Return [x, y] of the center of cell containing provided text 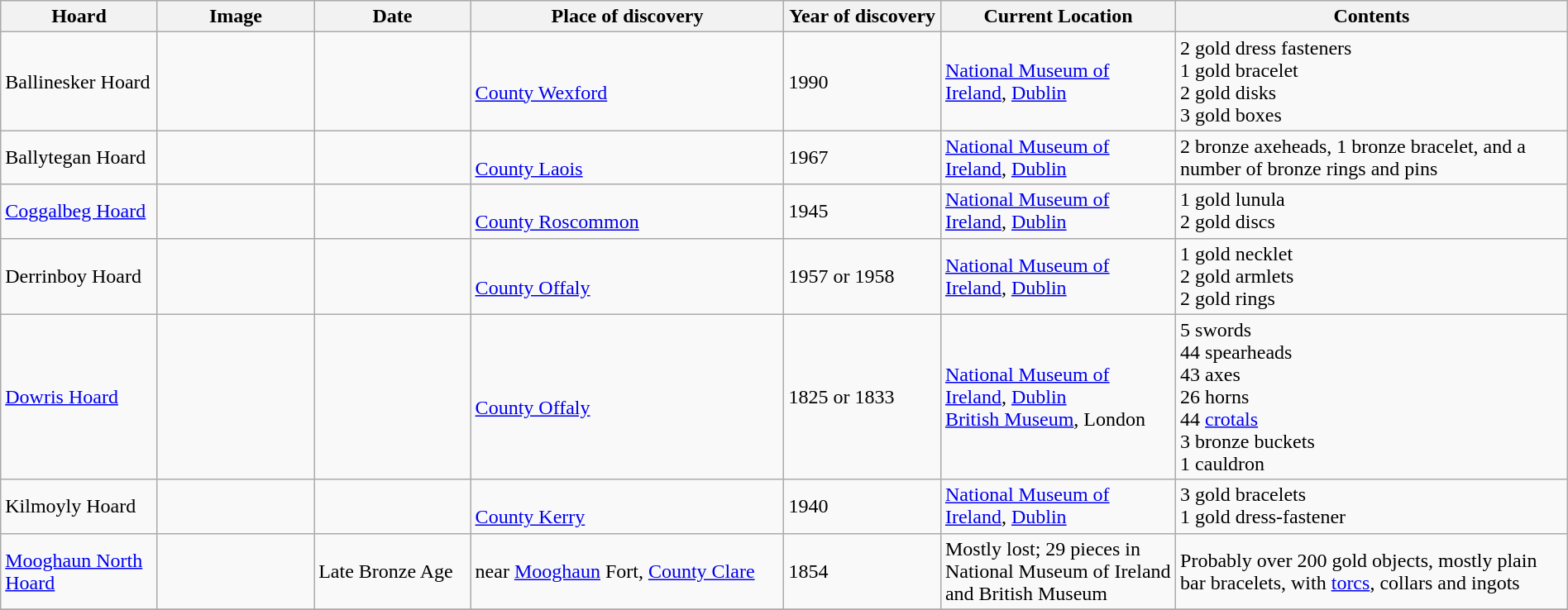
Year of discovery [862, 17]
Coggalbeg Hoard [79, 212]
Mooghaun North Hoard [79, 571]
1990 [862, 81]
Hoard [79, 17]
Date [392, 17]
1 gold necklet2 gold armlets2 gold rings [1372, 276]
Place of discovery [627, 17]
Dowris Hoard [79, 397]
1854 [862, 571]
County Wexford [627, 81]
Mostly lost; 29 pieces in National Museum of Ireland and British Museum [1058, 571]
Current Location [1058, 17]
Late Bronze Age [392, 571]
County Kerry [627, 506]
3 gold bracelets1 gold dress-fastener [1372, 506]
2 bronze axeheads, 1 bronze bracelet, and a number of bronze rings and pins [1372, 157]
County Laois [627, 157]
Kilmoyly Hoard [79, 506]
1967 [862, 157]
County Roscommon [627, 212]
near Mooghaun Fort, County Clare [627, 571]
Ballinesker Hoard [79, 81]
5 swords44 spearheads43 axes26 horns44 crotals3 bronze buckets1 cauldron [1372, 397]
Ballytegan Hoard [79, 157]
1 gold lunula2 gold discs [1372, 212]
Image [235, 17]
1957 or 1958 [862, 276]
2 gold dress fasteners1 gold bracelet2 gold disks3 gold boxes [1372, 81]
1945 [862, 212]
National Museum of Ireland, DublinBritish Museum, London [1058, 397]
Probably over 200 gold objects, mostly plain bar bracelets, with torcs, collars and ingots [1372, 571]
Derrinboy Hoard [79, 276]
1825 or 1833 [862, 397]
Contents [1372, 17]
1940 [862, 506]
